Extract the (X, Y) coordinate from the center of the cell holding the provided text.  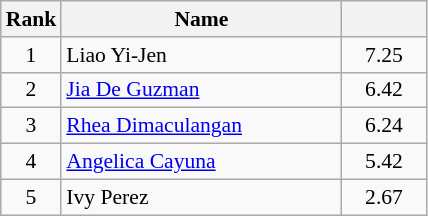
4 (32, 162)
2 (32, 90)
Ivy Perez (201, 197)
Name (201, 19)
7.25 (384, 55)
2.67 (384, 197)
3 (32, 126)
Rhea Dimaculangan (201, 126)
Liao Yi-Jen (201, 55)
Angelica Cayuna (201, 162)
5 (32, 197)
6.42 (384, 90)
Jia De Guzman (201, 90)
Rank (32, 19)
5.42 (384, 162)
6.24 (384, 126)
1 (32, 55)
